Pinpoint the cell where the given text exists, returning its (x, y) midpoint coordinate. 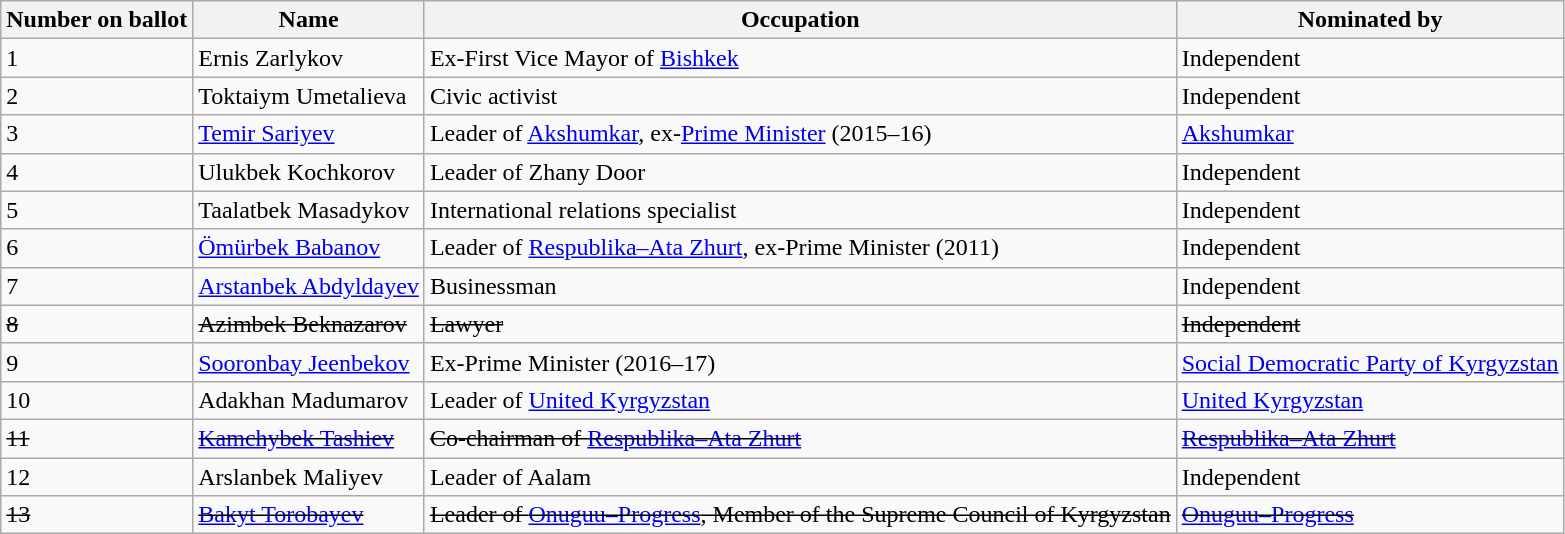
8 (97, 324)
Arstanbek Abdyldayev (309, 286)
Taalatbek Masadykov (309, 210)
13 (97, 515)
Akshumkar (1370, 134)
Sooronbay Jeenbekov (309, 362)
6 (97, 248)
Social Democratic Party of Kyrgyzstan (1370, 362)
Ömürbek Babanov (309, 248)
Leader of Zhany Door (800, 172)
Temir Sariyev (309, 134)
Leader of Akshumkar, ex-Prime Minister (2015–16) (800, 134)
Azimbek Beknazarov (309, 324)
Leader of Aalam (800, 477)
Leader of United Kyrgyzstan (800, 400)
4 (97, 172)
9 (97, 362)
Toktaiym Umetalieva (309, 96)
Kamchybek Tashiev (309, 438)
Businessman (800, 286)
United Kyrgyzstan (1370, 400)
Name (309, 20)
Onuguu–Progress (1370, 515)
Adakhan Madumarov (309, 400)
Number on ballot (97, 20)
3 (97, 134)
Civic activist (800, 96)
Arslanbek Maliyev (309, 477)
Respublika–Ata Zhurt (1370, 438)
7 (97, 286)
10 (97, 400)
5 (97, 210)
Ex-First Vice Mayor of Bishkek (800, 58)
Bakyt Torobayev (309, 515)
12 (97, 477)
1 (97, 58)
Occupation (800, 20)
Ernis Zarlykov (309, 58)
Ulukbek Kochkorov (309, 172)
Co-chairman of Respublika–Ata Zhurt (800, 438)
Leader of Onuguu–Progress, Member of the Supreme Council of Kyrgyzstan (800, 515)
Nominated by (1370, 20)
International relations specialist (800, 210)
Ex-Prime Minister (2016–17) (800, 362)
Leader of Respublika–Ata Zhurt, ex-Prime Minister (2011) (800, 248)
11 (97, 438)
Lawyer (800, 324)
2 (97, 96)
